Extract the (X, Y) coordinate from the center of the cell holding the provided text.  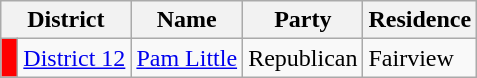
Name (187, 20)
Pam Little (187, 58)
Fairview (420, 58)
Party (303, 20)
Residence (420, 20)
District 12 (74, 58)
Republican (303, 58)
District (66, 20)
